Identify which cell holds the provided text, then report its [X, Y] central coordinate. 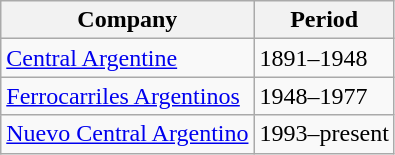
Period [324, 20]
1948–1977 [324, 96]
1891–1948 [324, 58]
Ferrocarriles Argentinos [128, 96]
Nuevo Central Argentino [128, 134]
Company [128, 20]
Central Argentine [128, 58]
1993–present [324, 134]
